Detect which cell encompasses the target text, then output its [X, Y] center coordinate. 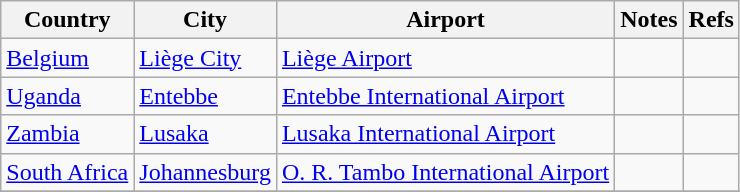
Lusaka [206, 134]
Zambia [68, 134]
South Africa [68, 172]
Liège Airport [445, 58]
Country [68, 20]
Johannesburg [206, 172]
City [206, 20]
Lusaka International Airport [445, 134]
Airport [445, 20]
Belgium [68, 58]
O. R. Tambo International Airport [445, 172]
Entebbe International Airport [445, 96]
Refs [711, 20]
Entebbe [206, 96]
Notes [649, 20]
Liège City [206, 58]
Uganda [68, 96]
